Determine the (X, Y) coordinate at the center of the cell enclosing the given text.  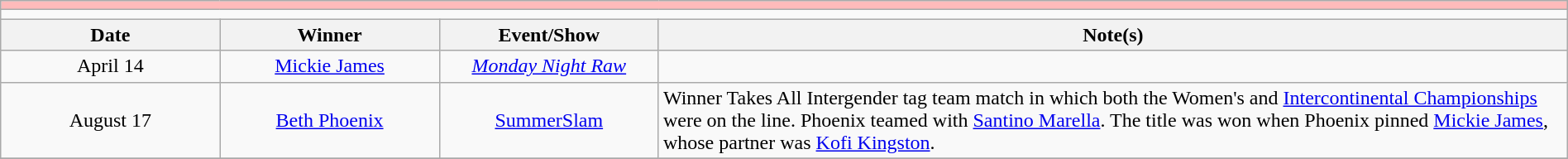
April 14 (111, 66)
Date (111, 35)
Winner (329, 35)
SummerSlam (549, 120)
Monday Night Raw (549, 66)
Beth Phoenix (329, 120)
Mickie James (329, 66)
August 17 (111, 120)
Event/Show (549, 35)
Note(s) (1113, 35)
